Detect which cell encompasses the target text, then output its [x, y] center coordinate. 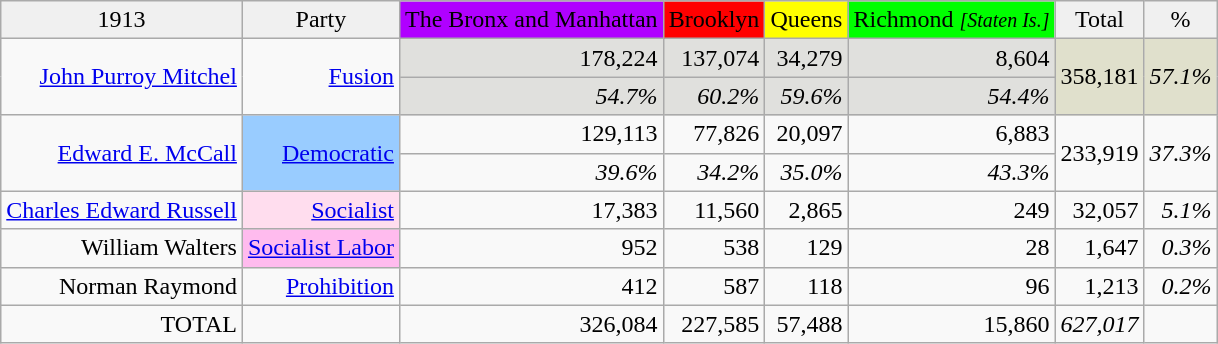
8,604 [952, 58]
Edward E. McCall [122, 153]
6,883 [952, 134]
227,585 [714, 324]
96 [952, 286]
5.1% [1180, 210]
The Bronx and Manhattan [531, 20]
Socialist Labor [320, 248]
37.3% [1180, 153]
538 [714, 248]
Queens [806, 20]
Brooklyn [714, 20]
28 [952, 248]
TOTAL [122, 324]
0.3% [1180, 248]
Party [320, 20]
John Purroy Mitchel [122, 77]
57,488 [806, 324]
54.4% [952, 96]
358,181 [1100, 77]
326,084 [531, 324]
20,097 [806, 134]
Socialist [320, 210]
952 [531, 248]
34,279 [806, 58]
Fusion [320, 77]
William Walters [122, 248]
Charles Edward Russell [122, 210]
249 [952, 210]
233,919 [1100, 153]
60.2% [714, 96]
118 [806, 286]
54.7% [531, 96]
34.2% [714, 172]
1,213 [1100, 286]
129,113 [531, 134]
59.6% [806, 96]
57.1% [1180, 77]
Democratic [320, 153]
1913 [122, 20]
17,383 [531, 210]
% [1180, 20]
627,017 [1100, 324]
129 [806, 248]
0.2% [1180, 286]
32,057 [1100, 210]
35.0% [806, 172]
Richmond [Staten Is.] [952, 20]
587 [714, 286]
Norman Raymond [122, 286]
178,224 [531, 58]
11,560 [714, 210]
43.3% [952, 172]
1,647 [1100, 248]
412 [531, 286]
2,865 [806, 210]
39.6% [531, 172]
Prohibition [320, 286]
77,826 [714, 134]
137,074 [714, 58]
Total [1100, 20]
15,860 [952, 324]
